Return the [X, Y] coordinate for the center point of the cell that contains the specified text.  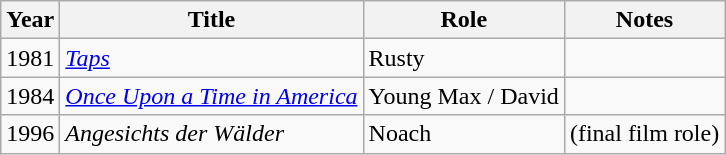
Young Max / David [464, 96]
(final film role) [644, 134]
Notes [644, 20]
1996 [30, 134]
Rusty [464, 58]
Angesichts der Wälder [212, 134]
Noach [464, 134]
Once Upon a Time in America [212, 96]
1984 [30, 96]
Role [464, 20]
Taps [212, 58]
1981 [30, 58]
Title [212, 20]
Year [30, 20]
